Output the (x, y) coordinate of the center of the cell containing the given text.  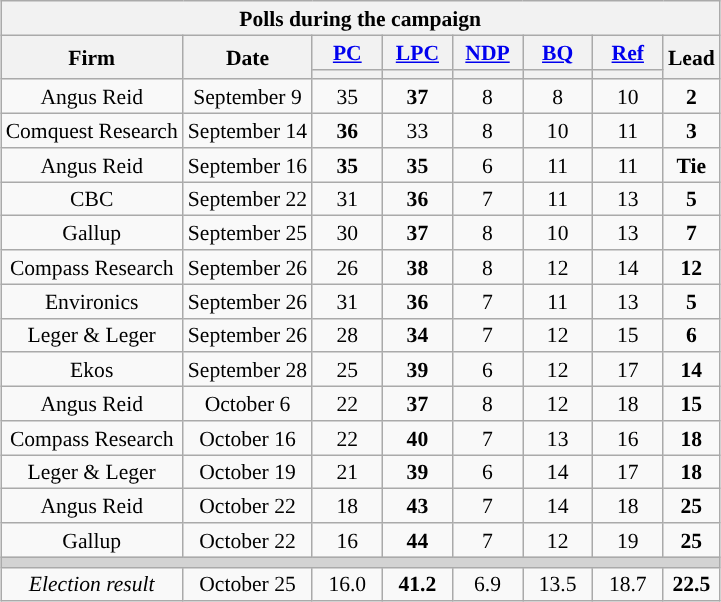
38 (417, 267)
October 6 (248, 403)
LPC (417, 52)
Environics (92, 301)
30 (347, 233)
September 28 (248, 369)
Firm (92, 57)
Lead (692, 57)
September 9 (248, 96)
Tie (692, 164)
13.5 (558, 584)
22.5 (692, 584)
BQ (558, 52)
43 (417, 506)
September 16 (248, 164)
Comquest Research (92, 130)
September 14 (248, 130)
PC (347, 52)
16.0 (347, 584)
40 (417, 437)
October 19 (248, 471)
October 16 (248, 437)
Ekos (92, 369)
Election result (92, 584)
44 (417, 540)
18.7 (628, 584)
28 (347, 335)
September 25 (248, 233)
Polls during the campaign (360, 18)
21 (347, 471)
26 (347, 267)
41.2 (417, 584)
CBC (92, 199)
2 (692, 96)
September 22 (248, 199)
19 (628, 540)
6.9 (487, 584)
Date (248, 57)
October 25 (248, 584)
Ref (628, 52)
3 (692, 130)
NDP (487, 52)
33 (417, 130)
34 (417, 335)
